Output the [X, Y] coordinate of the center of the cell containing the given text.  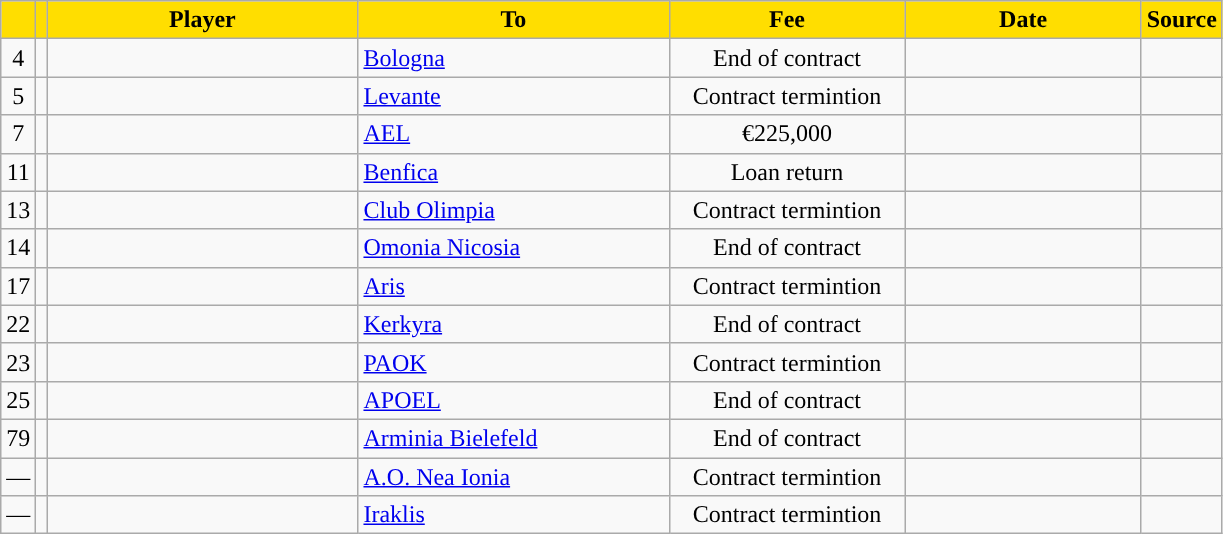
Loan return [787, 172]
PAOK [514, 362]
14 [18, 248]
Levante [514, 96]
Aris [514, 286]
AEL [514, 134]
A.O. Nea Ionia [514, 477]
4 [18, 58]
11 [18, 172]
Arminia Bielefeld [514, 438]
Omonia Nicosia [514, 248]
Bologna [514, 58]
17 [18, 286]
7 [18, 134]
Date [1023, 20]
APOEL [514, 400]
Benfica [514, 172]
€225,000 [787, 134]
13 [18, 210]
25 [18, 400]
23 [18, 362]
Iraklis [514, 515]
79 [18, 438]
Kerkyra [514, 324]
5 [18, 96]
Source [1182, 20]
Club Olimpia [514, 210]
22 [18, 324]
Fee [787, 20]
Player [202, 20]
To [514, 20]
